Extract the [X, Y] coordinate from the center of the cell holding the provided text.  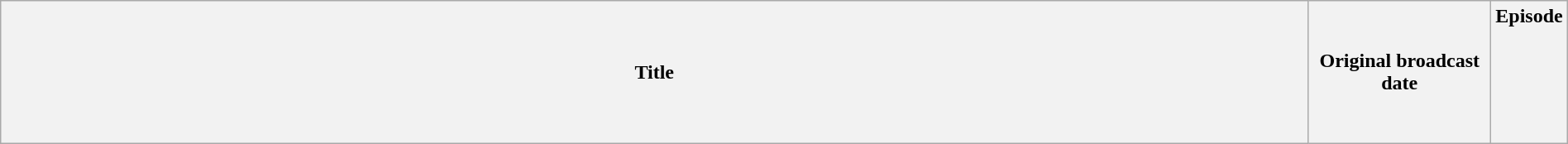
Episode [1529, 73]
Title [655, 73]
Original broadcast date [1399, 73]
